From the cell containing the given text, extract its center point as (x, y) coordinate. 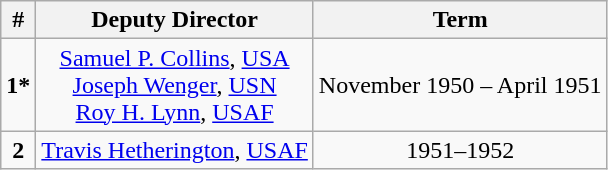
November 1950 – April 1951 (460, 85)
1* (18, 85)
Samuel P. Collins, USA Joseph Wenger, USN Roy H. Lynn, USAF (175, 85)
Travis Hetherington, USAF (175, 150)
Deputy Director (175, 20)
2 (18, 150)
1951–1952 (460, 150)
Term (460, 20)
# (18, 20)
